For the text-containing cell, return its midpoint in [X, Y] coordinate format. 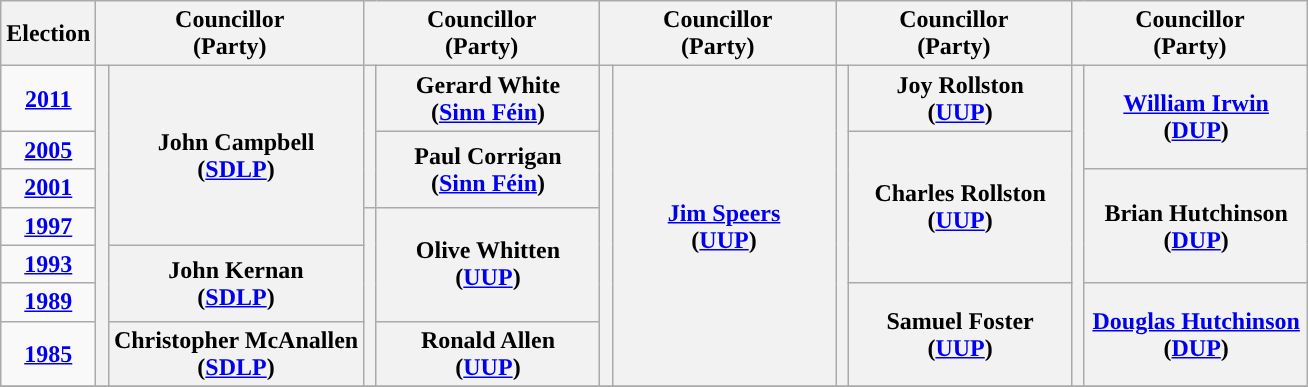
1985 [48, 354]
2001 [48, 188]
Gerard White (Sinn Féin) [488, 98]
1989 [48, 302]
1997 [48, 226]
William Irwin (DUP) [1196, 118]
2011 [48, 98]
Joy Rollston (UUP) [960, 98]
Ronald Allen (UUP) [488, 354]
John Kernan (SDLP) [236, 283]
Christopher McAnallen (SDLP) [236, 354]
Election [48, 34]
Douglas Hutchinson (DUP) [1196, 334]
Olive Whitten (UUP) [488, 264]
1993 [48, 264]
Brian Hutchinson (DUP) [1196, 226]
2005 [48, 150]
Samuel Foster (UUP) [960, 334]
Charles Rollston (UUP) [960, 207]
Paul Corrigan (Sinn Féin) [488, 169]
John Campbell (SDLP) [236, 156]
Jim Speers (UUP) [724, 226]
